Capture the cell that displays the provided text and extract its (X, Y) central coordinate. 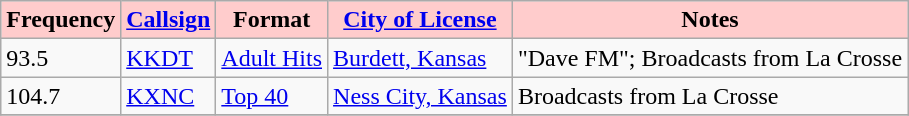
Callsign (168, 20)
Top 40 (272, 96)
KXNC (168, 96)
Ness City, Kansas (420, 96)
Adult Hits (272, 58)
Burdett, Kansas (420, 58)
KKDT (168, 58)
104.7 (61, 96)
City of License (420, 20)
Notes (710, 20)
93.5 (61, 58)
Broadcasts from La Crosse (710, 96)
"Dave FM"; Broadcasts from La Crosse (710, 58)
Frequency (61, 20)
Format (272, 20)
